Find where the given text appears and provide that cell's center as [X, Y] coordinate. 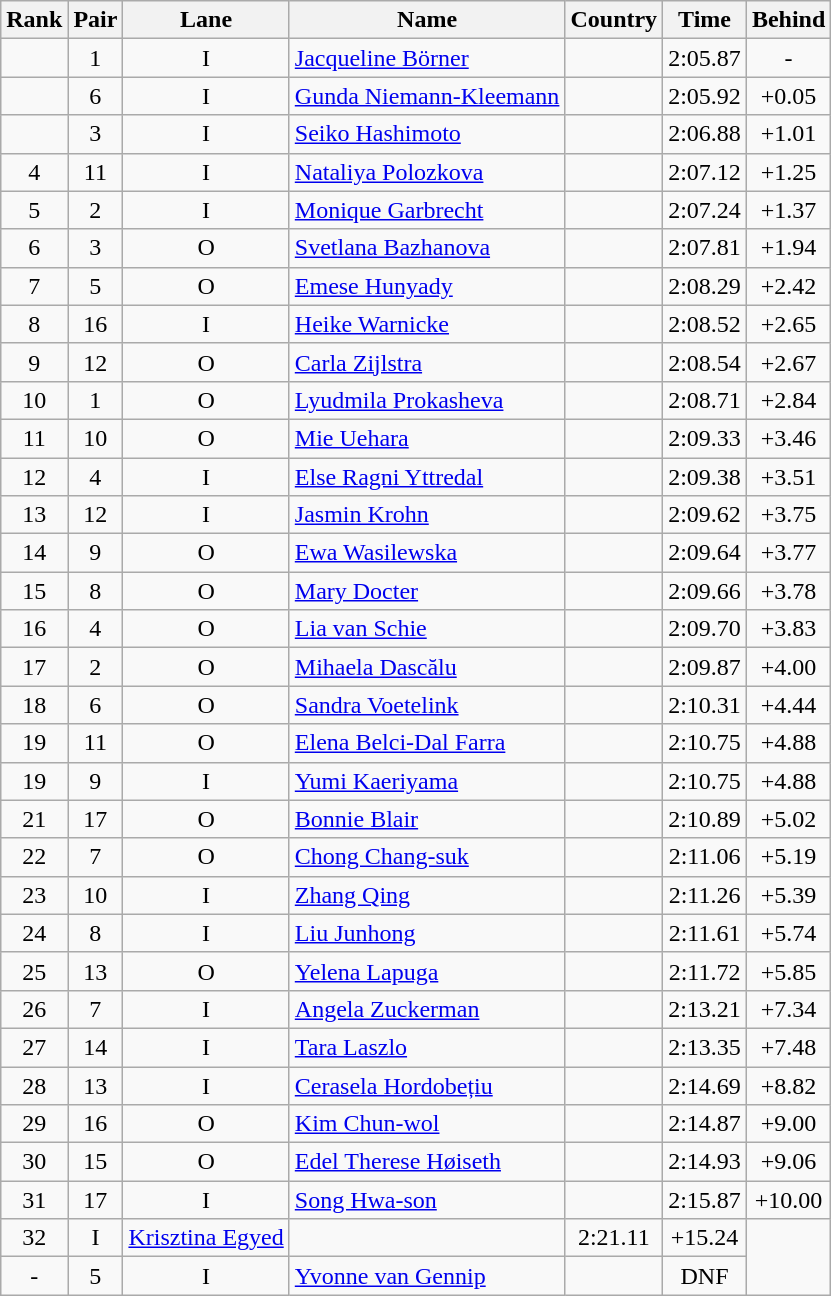
+5.19 [788, 857]
2:10.31 [705, 705]
Krisztina Egyed [206, 1238]
Liu Junhong [427, 933]
Else Ragni Yttredal [427, 477]
24 [34, 933]
2:05.92 [705, 96]
Cerasela Hordobețiu [427, 1085]
2:07.24 [705, 210]
DNF [705, 1276]
+3.46 [788, 438]
2:09.33 [705, 438]
Mie Uehara [427, 438]
Lane [206, 20]
Seiko Hashimoto [427, 134]
2:11.06 [705, 857]
Kim Chun-wol [427, 1124]
27 [34, 1047]
2:07.81 [705, 248]
2:09.38 [705, 477]
+2.65 [788, 324]
2:21.11 [614, 1238]
+1.94 [788, 248]
2:13.35 [705, 1047]
25 [34, 971]
30 [34, 1162]
29 [34, 1124]
+5.39 [788, 895]
2:09.87 [705, 667]
21 [34, 819]
26 [34, 1009]
Heike Warnicke [427, 324]
Song Hwa-son [427, 1200]
2:09.62 [705, 515]
+5.74 [788, 933]
+4.44 [788, 705]
+2.42 [788, 286]
+5.85 [788, 971]
2:10.89 [705, 819]
Time [705, 20]
2:09.66 [705, 591]
23 [34, 895]
2:08.29 [705, 286]
Mihaela Dascălu [427, 667]
Chong Chang-suk [427, 857]
+3.78 [788, 591]
2:11.61 [705, 933]
2:11.26 [705, 895]
+3.83 [788, 629]
Jacqueline Börner [427, 58]
+5.02 [788, 819]
+9.00 [788, 1124]
18 [34, 705]
+2.67 [788, 362]
+0.05 [788, 96]
Mary Docter [427, 591]
Bonnie Blair [427, 819]
2:14.93 [705, 1162]
Jasmin Krohn [427, 515]
2:09.70 [705, 629]
28 [34, 1085]
Country [614, 20]
Svetlana Bazhanova [427, 248]
Tara Laszlo [427, 1047]
Lia van Schie [427, 629]
Pair [96, 20]
+3.75 [788, 515]
2:14.87 [705, 1124]
31 [34, 1200]
2:15.87 [705, 1200]
+3.77 [788, 553]
2:14.69 [705, 1085]
Sandra Voetelink [427, 705]
Zhang Qing [427, 895]
2:07.12 [705, 172]
Rank [34, 20]
Gunda Niemann-Kleemann [427, 96]
+15.24 [705, 1238]
+7.34 [788, 1009]
Yelena Lapuga [427, 971]
Behind [788, 20]
+8.82 [788, 1085]
Carla Zijlstra [427, 362]
+4.00 [788, 667]
+7.48 [788, 1047]
Lyudmila Prokasheva [427, 400]
Elena Belci-Dal Farra [427, 743]
+3.51 [788, 477]
Yvonne van Gennip [427, 1276]
2:08.52 [705, 324]
Yumi Kaeriyama [427, 781]
Angela Zuckerman [427, 1009]
32 [34, 1238]
Edel Therese Høiseth [427, 1162]
2:08.71 [705, 400]
+2.84 [788, 400]
Ewa Wasilewska [427, 553]
+9.06 [788, 1162]
Name [427, 20]
+1.01 [788, 134]
Nataliya Polozkova [427, 172]
Emese Hunyady [427, 286]
2:08.54 [705, 362]
2:05.87 [705, 58]
+1.37 [788, 210]
2:13.21 [705, 1009]
22 [34, 857]
2:11.72 [705, 971]
2:06.88 [705, 134]
+10.00 [788, 1200]
+1.25 [788, 172]
2:09.64 [705, 553]
Monique Garbrecht [427, 210]
